Return [X, Y] of the center of cell containing provided text 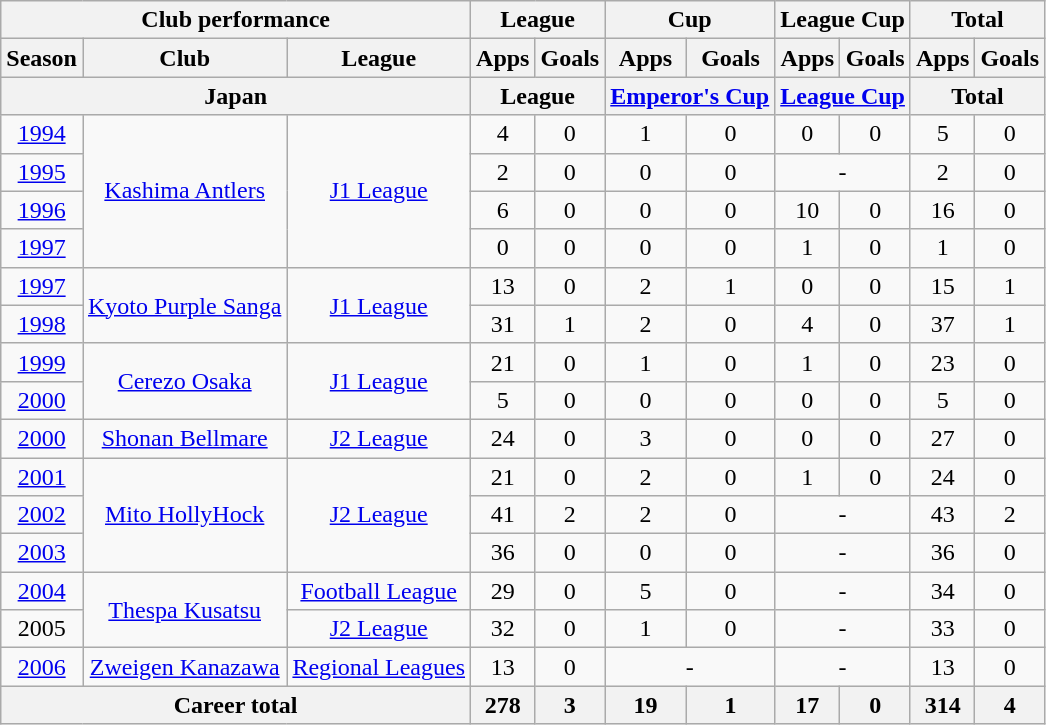
32 [503, 629]
10 [808, 210]
Kashima Antlers [184, 191]
2001 [42, 477]
1998 [42, 324]
19 [646, 705]
Shonan Bellmare [184, 438]
Club performance [236, 20]
314 [942, 705]
15 [942, 286]
1996 [42, 210]
Emperor's Cup [690, 96]
278 [503, 705]
1994 [42, 134]
17 [808, 705]
43 [942, 515]
Career total [236, 705]
1995 [42, 172]
Mito HollyHock [184, 515]
2003 [42, 553]
27 [942, 438]
2005 [42, 629]
41 [503, 515]
Japan [236, 96]
31 [503, 324]
Cerezo Osaka [184, 381]
33 [942, 629]
2004 [42, 591]
37 [942, 324]
6 [503, 210]
1999 [42, 362]
Kyoto Purple Sanga [184, 305]
2002 [42, 515]
Cup [690, 20]
Season [42, 58]
Zweigen Kanazawa [184, 667]
2006 [42, 667]
23 [942, 362]
16 [942, 210]
34 [942, 591]
Club [184, 58]
29 [503, 591]
Thespa Kusatsu [184, 610]
Football League [379, 591]
Regional Leagues [379, 667]
